Extract the (x, y) coordinate from the center of the cell holding the provided text.  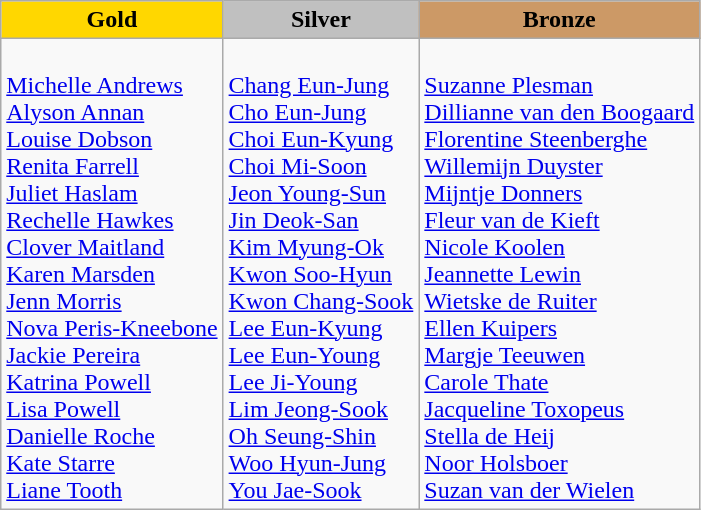
Silver (321, 20)
Gold (112, 20)
Bronze (560, 20)
